Return the (X, Y) coordinate for the center point of the cell that contains the specified text.  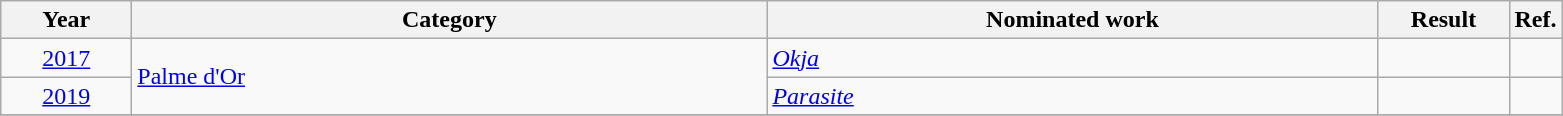
Ref. (1536, 20)
Year (66, 20)
Result (1444, 20)
Palme d'Or (450, 77)
Category (450, 20)
Nominated work (1072, 20)
2019 (66, 96)
2017 (66, 58)
Okja (1072, 58)
Parasite (1072, 96)
